Scan for the cell matching the given text and deliver its [X, Y] coordinate at center. 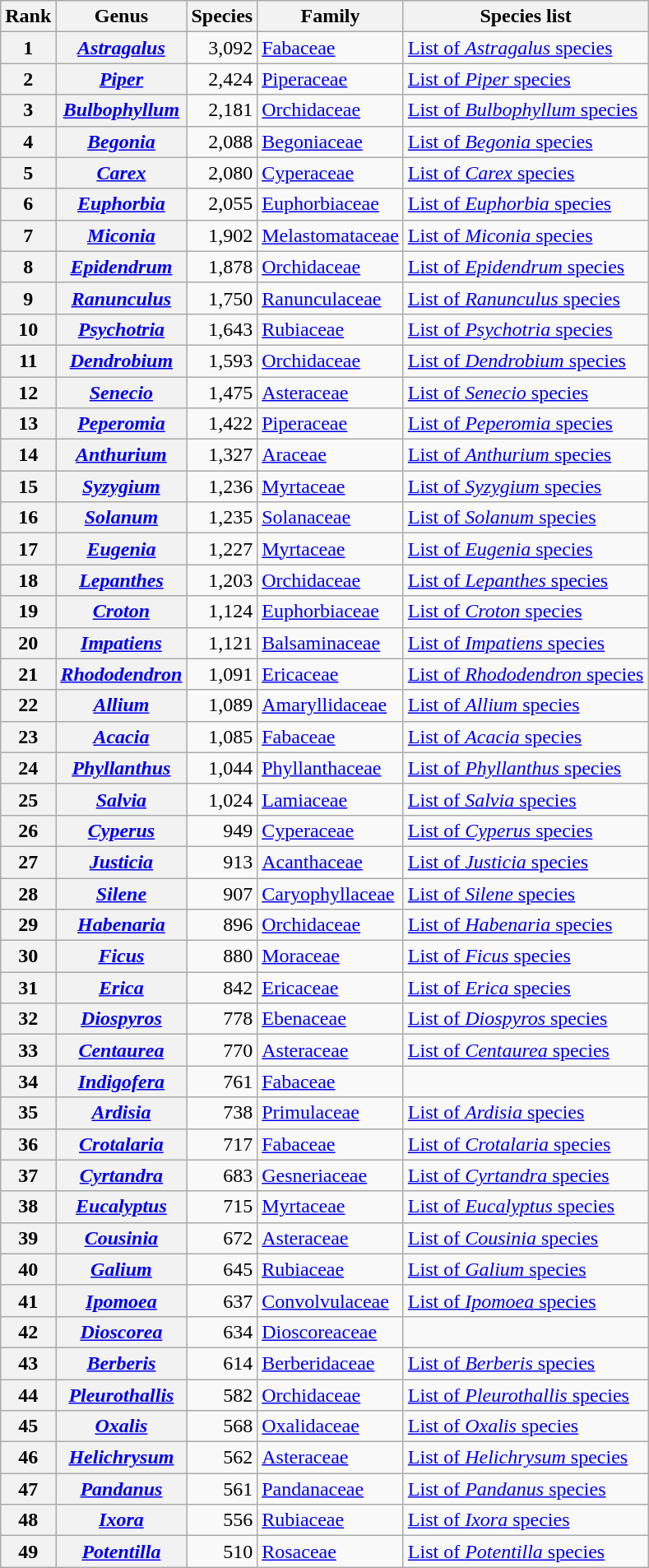
Genus [122, 16]
949 [222, 831]
Erica [122, 988]
Senecio [122, 393]
1 [28, 48]
List of Syzygium species [525, 486]
27 [28, 862]
1,475 [222, 393]
Begonia [122, 142]
40 [28, 1269]
Phyllanthaceae [331, 768]
Oxalis [122, 1426]
Silene [122, 893]
28 [28, 893]
738 [222, 1113]
List of Cyrtandra species [525, 1175]
33 [28, 1050]
Dioscoreaceae [331, 1332]
717 [222, 1144]
Species [222, 16]
List of Senecio species [525, 393]
1,643 [222, 329]
683 [222, 1175]
21 [28, 674]
Potentilla [122, 1552]
1,878 [222, 267]
Solanum [122, 518]
7 [28, 235]
17 [28, 549]
715 [222, 1207]
1,091 [222, 674]
9 [28, 298]
Peperomia [122, 424]
39 [28, 1238]
5 [28, 173]
List of Miconia species [525, 235]
Pandanus [122, 1489]
568 [222, 1426]
List of Centaurea species [525, 1050]
761 [222, 1082]
510 [222, 1552]
List of Epidendrum species [525, 267]
2,055 [222, 204]
Balsaminaceae [331, 643]
List of Impatiens species [525, 643]
Indigofera [122, 1082]
Ardisia [122, 1113]
Anthurium [122, 455]
45 [28, 1426]
Moraceae [331, 956]
List of Cousinia species [525, 1238]
Cousinia [122, 1238]
Helichrysum [122, 1458]
3,092 [222, 48]
3 [28, 110]
Habenaria [122, 925]
12 [28, 393]
Oxalidaceae [331, 1426]
Berberidaceae [331, 1363]
582 [222, 1395]
Species list [525, 16]
Ranunculus [122, 298]
2,181 [222, 110]
List of Ficus species [525, 956]
Epidendrum [122, 267]
Ficus [122, 956]
List of Ixora species [525, 1520]
8 [28, 267]
List of Berberis species [525, 1363]
645 [222, 1269]
Crotalaria [122, 1144]
Justicia [122, 862]
Ipomoea [122, 1300]
Eugenia [122, 549]
Salvia [122, 799]
Cyrtandra [122, 1175]
Euphorbia [122, 204]
Psychotria [122, 329]
672 [222, 1238]
List of Oxalis species [525, 1426]
List of Silene species [525, 893]
842 [222, 988]
Dendrobium [122, 361]
1,203 [222, 580]
556 [222, 1520]
913 [222, 862]
List of Potentilla species [525, 1552]
List of Cyperus species [525, 831]
Melastomataceae [331, 235]
2 [28, 79]
Acanthaceae [331, 862]
List of Croton species [525, 612]
Piper [122, 79]
1,227 [222, 549]
Family [331, 16]
List of Dendrobium species [525, 361]
13 [28, 424]
Pandanaceae [331, 1489]
36 [28, 1144]
List of Anthurium species [525, 455]
44 [28, 1395]
List of Allium species [525, 705]
List of Helichrysum species [525, 1458]
1,085 [222, 737]
List of Ipomoea species [525, 1300]
List of Erica species [525, 988]
880 [222, 956]
List of Carex species [525, 173]
30 [28, 956]
List of Begonia species [525, 142]
Pleurothallis [122, 1395]
Amaryllidaceae [331, 705]
42 [28, 1332]
23 [28, 737]
List of Pandanus species [525, 1489]
1,024 [222, 799]
1,236 [222, 486]
List of Astragalus species [525, 48]
List of Diospyros species [525, 1019]
Primulaceae [331, 1113]
32 [28, 1019]
1,044 [222, 768]
Miconia [122, 235]
43 [28, 1363]
List of Ranunculus species [525, 298]
List of Eugenia species [525, 549]
Galium [122, 1269]
Convolvulaceae [331, 1300]
Lamiaceae [331, 799]
Rank [28, 16]
Rosaceae [331, 1552]
1,089 [222, 705]
896 [222, 925]
1,902 [222, 235]
41 [28, 1300]
List of Rhododendron species [525, 674]
List of Phyllanthus species [525, 768]
18 [28, 580]
2,424 [222, 79]
19 [28, 612]
Lepanthes [122, 580]
24 [28, 768]
1,327 [222, 455]
Gesneriaceae [331, 1175]
16 [28, 518]
Impatiens [122, 643]
Cyperus [122, 831]
634 [222, 1332]
614 [222, 1363]
Croton [122, 612]
List of Ardisia species [525, 1113]
22 [28, 705]
2,088 [222, 142]
Syzygium [122, 486]
49 [28, 1552]
Solanaceae [331, 518]
25 [28, 799]
List of Solanum species [525, 518]
Diospyros [122, 1019]
Ebenaceae [331, 1019]
Dioscorea [122, 1332]
10 [28, 329]
770 [222, 1050]
29 [28, 925]
Araceae [331, 455]
Allium [122, 705]
34 [28, 1082]
List of Bulbophyllum species [525, 110]
637 [222, 1300]
List of Justicia species [525, 862]
List of Psychotria species [525, 329]
1,593 [222, 361]
48 [28, 1520]
38 [28, 1207]
List of Peperomia species [525, 424]
Ixora [122, 1520]
26 [28, 831]
Centaurea [122, 1050]
35 [28, 1113]
Ranunculaceae [331, 298]
Caryophyllaceae [331, 893]
1,124 [222, 612]
List of Piper species [525, 79]
15 [28, 486]
Phyllanthus [122, 768]
561 [222, 1489]
Berberis [122, 1363]
47 [28, 1489]
List of Pleurothallis species [525, 1395]
Astragalus [122, 48]
2,080 [222, 173]
List of Galium species [525, 1269]
Bulbophyllum [122, 110]
Begoniaceae [331, 142]
1,121 [222, 643]
List of Habenaria species [525, 925]
List of Acacia species [525, 737]
4 [28, 142]
37 [28, 1175]
List of Crotalaria species [525, 1144]
List of Lepanthes species [525, 580]
6 [28, 204]
778 [222, 1019]
31 [28, 988]
20 [28, 643]
List of Euphorbia species [525, 204]
Carex [122, 173]
1,235 [222, 518]
Rhododendron [122, 674]
Eucalyptus [122, 1207]
562 [222, 1458]
1,422 [222, 424]
14 [28, 455]
List of Eucalyptus species [525, 1207]
11 [28, 361]
1,750 [222, 298]
907 [222, 893]
46 [28, 1458]
Acacia [122, 737]
List of Salvia species [525, 799]
